Extract the [x, y] coordinate from the center of the cell holding the provided text.  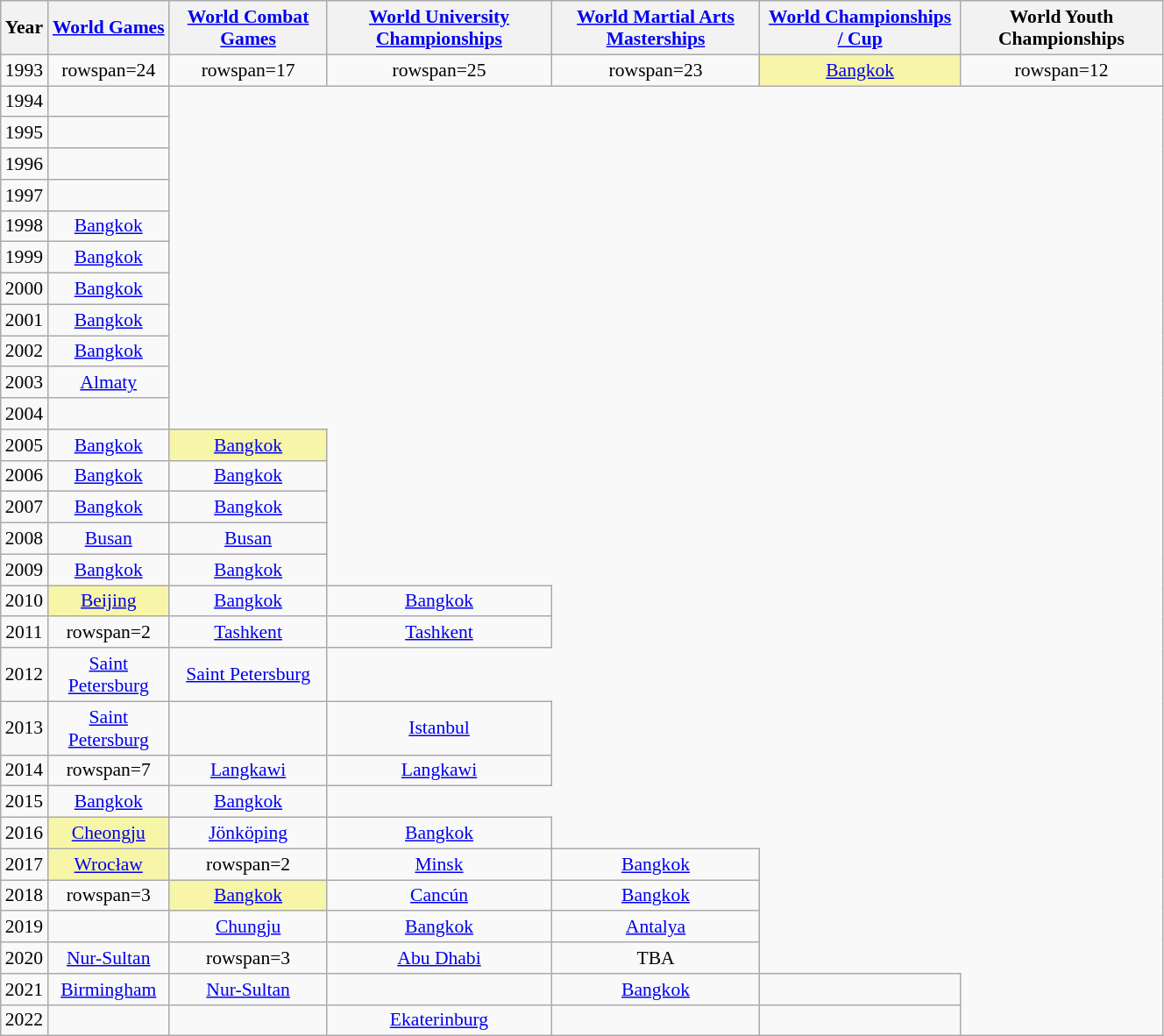
Almaty [109, 383]
rowspan=12 [1062, 70]
2000 [25, 289]
World Games [109, 28]
2011 [25, 633]
2006 [25, 476]
2015 [25, 802]
2022 [25, 1020]
2018 [25, 896]
2002 [25, 351]
rowspan=23 [656, 70]
rowspan=7 [109, 770]
2016 [25, 834]
World Championships / Cup [861, 28]
World University Championships [440, 28]
World Youth Championships [1062, 28]
Year [25, 28]
Wrocław [109, 864]
Ekaterinburg [440, 1020]
1995 [25, 133]
2007 [25, 507]
2019 [25, 927]
2014 [25, 770]
Minsk [440, 864]
Jönköping [247, 834]
1998 [25, 226]
Birmingham [109, 990]
TBA [656, 958]
2009 [25, 570]
World Martial Arts Masterships [656, 28]
Cancún [440, 896]
Beijing [109, 601]
1993 [25, 70]
Chungju [247, 927]
2012 [25, 675]
2013 [25, 727]
2008 [25, 539]
rowspan=25 [440, 70]
2003 [25, 383]
Istanbul [440, 727]
2001 [25, 320]
2004 [25, 414]
rowspan=17 [247, 70]
Antalya [656, 927]
2020 [25, 958]
1999 [25, 258]
rowspan=24 [109, 70]
2010 [25, 601]
2005 [25, 445]
1994 [25, 102]
Abu Dhabi [440, 958]
World Combat Games [247, 28]
Cheongju [109, 834]
2021 [25, 990]
2017 [25, 864]
1996 [25, 164]
1997 [25, 195]
